Provide the (X, Y) coordinate of the cell's center where the given text is located.  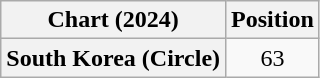
63 (273, 58)
Position (273, 20)
South Korea (Circle) (114, 58)
Chart (2024) (114, 20)
